From the cell containing the given text, extract its center point as (x, y) coordinate. 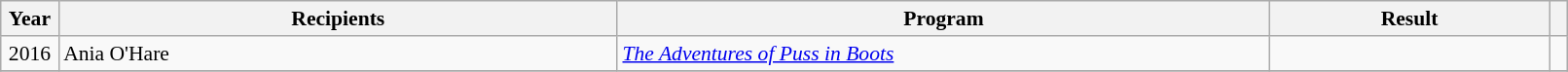
2016 (29, 54)
Recipients (338, 18)
Ania O'Hare (338, 54)
Result (1409, 18)
The Adventures of Puss in Boots (943, 54)
Year (29, 18)
Program (943, 18)
